Search for the cell housing the specified text and yield its [X, Y] center coordinate. 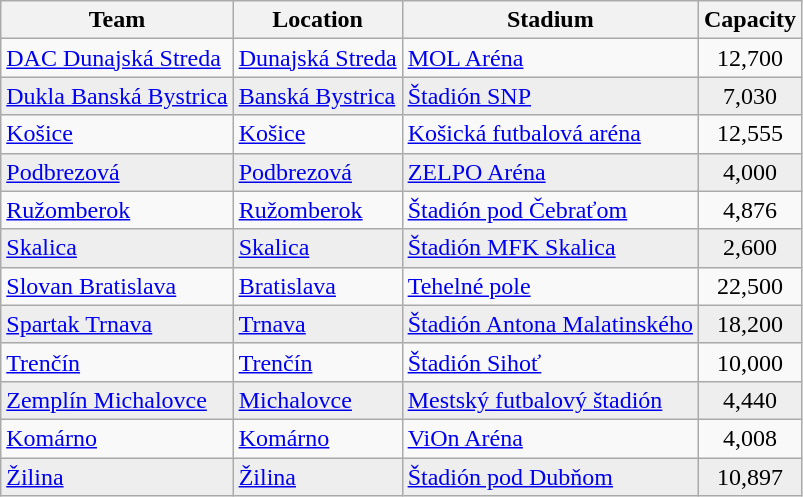
4,876 [750, 210]
Banská Bystrica [318, 96]
Štadión Sihoť [550, 362]
Štadión pod Dubňom [550, 477]
7,030 [750, 96]
Bratislava [318, 286]
DAC Dunajská Streda [117, 58]
Štadión Antona Malatinského [550, 324]
Tehelné pole [550, 286]
2,600 [750, 248]
12,700 [750, 58]
10,897 [750, 477]
Dukla Banská Bystrica [117, 96]
4,440 [750, 400]
Trnava [318, 324]
ViOn Aréna [550, 438]
4,008 [750, 438]
Štadión MFK Skalica [550, 248]
Zemplín Michalovce [117, 400]
Team [117, 20]
Capacity [750, 20]
4,000 [750, 172]
MOL Aréna [550, 58]
Spartak Trnava [117, 324]
Mestský futbalový štadión [550, 400]
Košická futbalová aréna [550, 134]
18,200 [750, 324]
Location [318, 20]
12,555 [750, 134]
10,000 [750, 362]
Slovan Bratislava [117, 286]
Dunajská Streda [318, 58]
Michalovce [318, 400]
ZELPO Aréna [550, 172]
22,500 [750, 286]
Stadium [550, 20]
Štadión SNP [550, 96]
Štadión pod Čebraťom [550, 210]
